For the text-containing cell, return its midpoint in [x, y] coordinate format. 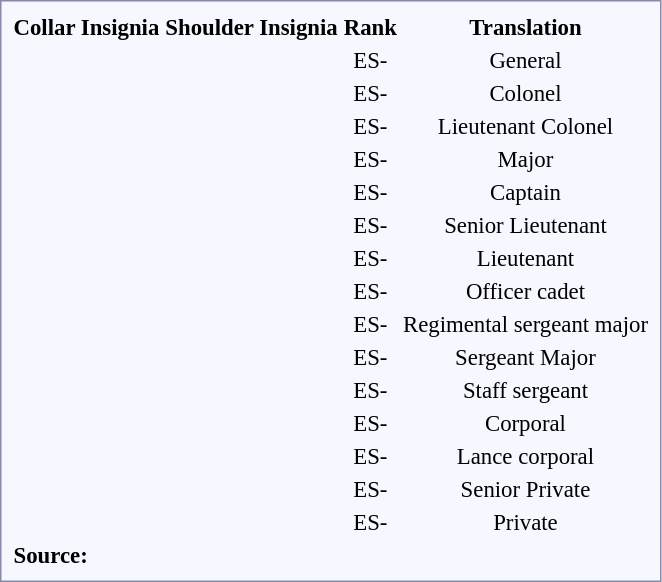
Senior Private [525, 489]
Collar Insignia [86, 27]
Staff sergeant [525, 390]
Lance corporal [525, 456]
Source: [86, 555]
Shoulder Insignia [252, 27]
Regimental sergeant major [525, 324]
General [525, 60]
Translation [525, 27]
Lieutenant [525, 258]
Private [525, 522]
Sergeant Major [525, 357]
Major [525, 159]
Corporal [525, 423]
Colonel [525, 93]
Senior Lieutenant [525, 225]
Rank [370, 27]
Captain [525, 192]
Lieutenant Colonel [525, 126]
Officer cadet [525, 291]
